For the text-containing cell, return its midpoint in [X, Y] coordinate format. 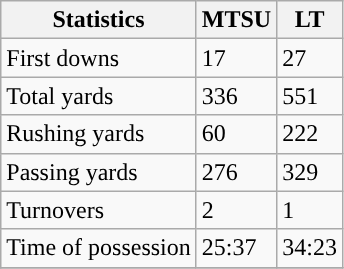
17 [236, 58]
34:23 [310, 248]
MTSU [236, 20]
276 [236, 172]
LT [310, 20]
1 [310, 210]
Turnovers [99, 210]
222 [310, 134]
Rushing yards [99, 134]
First downs [99, 58]
Time of possession [99, 248]
Statistics [99, 20]
27 [310, 58]
Total yards [99, 96]
60 [236, 134]
329 [310, 172]
336 [236, 96]
2 [236, 210]
551 [310, 96]
25:37 [236, 248]
Passing yards [99, 172]
